Output the (x, y) coordinate of the center of the cell containing the given text.  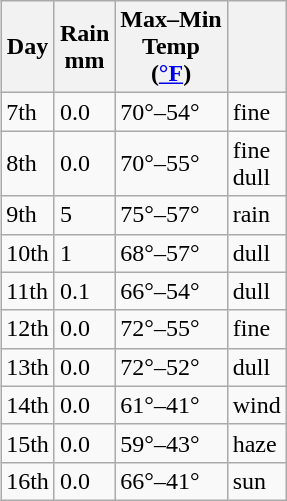
13th (28, 367)
66°–54° (171, 291)
rain (256, 215)
Day (28, 47)
finedull (256, 164)
sun (256, 481)
72°–55° (171, 329)
70°–55° (171, 164)
9th (28, 215)
68°–57° (171, 253)
10th (28, 253)
1 (84, 253)
61°–41° (171, 405)
66°–41° (171, 481)
70°–54° (171, 112)
11th (28, 291)
0.1 (84, 291)
72°–52° (171, 367)
Max–MinTemp(°F) (171, 47)
15th (28, 443)
5 (84, 215)
12th (28, 329)
Rainmm (84, 47)
wind (256, 405)
8th (28, 164)
7th (28, 112)
14th (28, 405)
59°–43° (171, 443)
75°–57° (171, 215)
haze (256, 443)
16th (28, 481)
